Identify which cell holds the provided text, then report its (x, y) central coordinate. 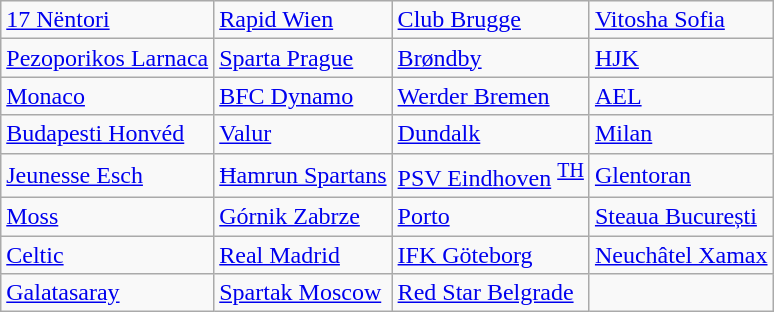
Red Star Belgrade (490, 293)
Neuchâtel Xamax (681, 255)
AEL (681, 96)
17 Nëntori (108, 20)
Moss (108, 217)
Brøndby (490, 58)
Jeunesse Esch (108, 176)
Vitosha Sofia (681, 20)
Górnik Zabrze (303, 217)
Milan (681, 134)
PSV Eindhoven TH (490, 176)
Sparta Prague (303, 58)
IFK Göteborg (490, 255)
Celtic (108, 255)
Monaco (108, 96)
Dundalk (490, 134)
HJK (681, 58)
Club Brugge (490, 20)
Werder Bremen (490, 96)
Valur (303, 134)
Budapesti Honvéd (108, 134)
Porto (490, 217)
Rapid Wien (303, 20)
Spartak Moscow (303, 293)
Ħamrun Spartans (303, 176)
Steaua București (681, 217)
Pezoporikos Larnaca (108, 58)
Real Madrid (303, 255)
Galatasaray (108, 293)
Glentoran (681, 176)
BFC Dynamo (303, 96)
